Provide the [X, Y] coordinate of the cell's center where the given text is located.  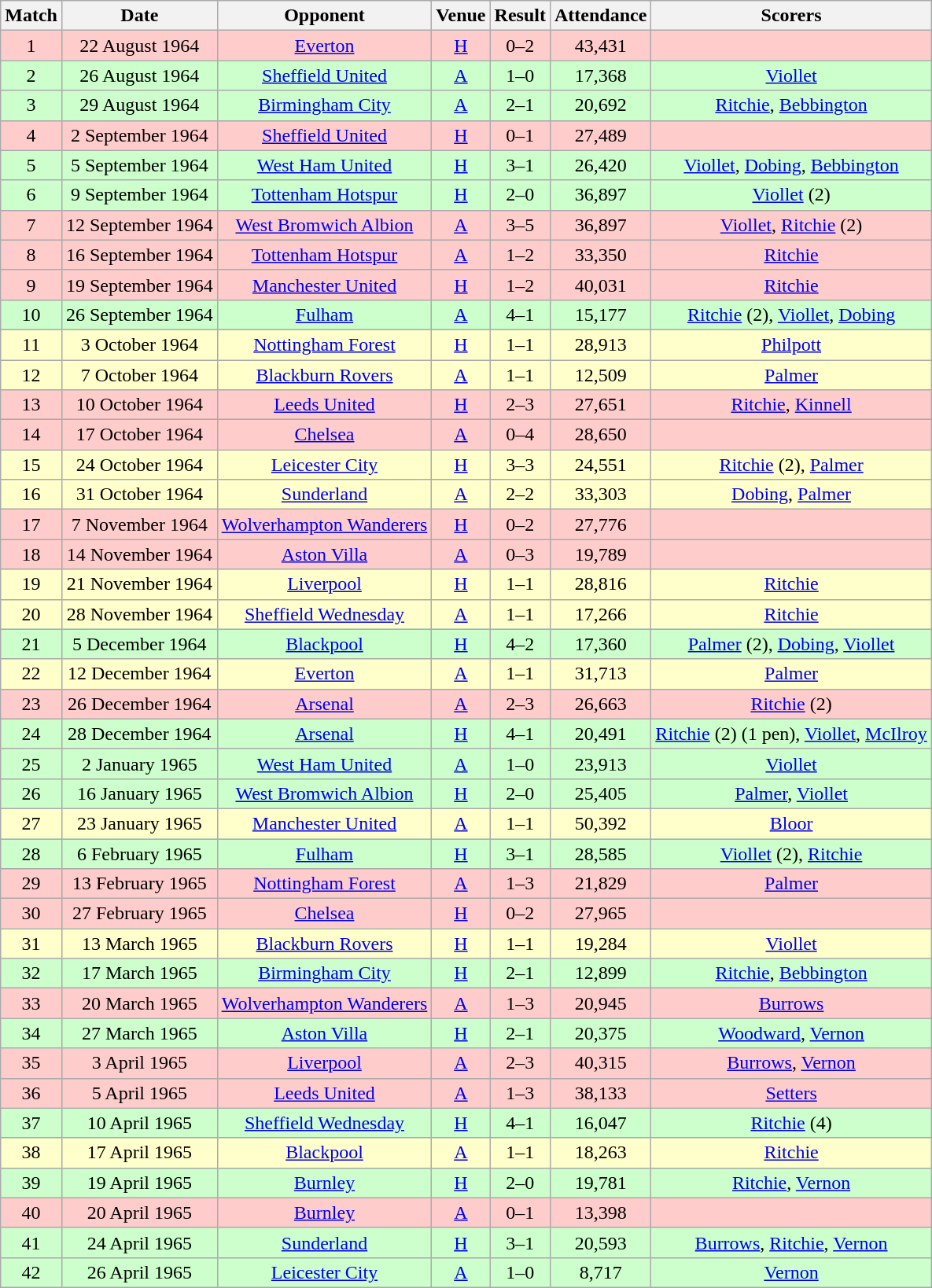
23 [31, 704]
Palmer (2), Dobing, Viollet [791, 644]
17 March 1965 [139, 973]
0–4 [520, 435]
16,047 [600, 1123]
15,177 [600, 315]
Ritchie (4) [791, 1123]
Burrows, Vernon [791, 1063]
7 November 1964 [139, 524]
12,899 [600, 973]
21,829 [600, 884]
25 [31, 764]
20 March 1965 [139, 1003]
Ritchie (2), Viollet, Dobing [791, 315]
Attendance [600, 16]
27,489 [600, 135]
Ritchie, Vernon [791, 1183]
2 [31, 75]
28,913 [600, 344]
12 December 1964 [139, 674]
29 August 1964 [139, 105]
18 [31, 554]
Burrows, Ritchie, Vernon [791, 1242]
26 [31, 793]
42 [31, 1272]
27,651 [600, 405]
Woodward, Vernon [791, 1033]
19,284 [600, 944]
6 [31, 195]
3 October 1964 [139, 344]
4 [31, 135]
24 [31, 734]
14 November 1964 [139, 554]
35 [31, 1063]
Result [520, 16]
28,650 [600, 435]
Burrows [791, 1003]
31,713 [600, 674]
19 [31, 584]
7 [31, 225]
10 April 1965 [139, 1123]
Philpott [791, 344]
26,420 [600, 165]
33,303 [600, 495]
16 September 1964 [139, 255]
Opponent [324, 16]
3 [31, 105]
12 September 1964 [139, 225]
2–2 [520, 495]
Venue [461, 16]
26 April 1965 [139, 1272]
20,692 [600, 105]
31 October 1964 [139, 495]
13 March 1965 [139, 944]
50,392 [600, 823]
30 [31, 914]
1 [31, 46]
22 August 1964 [139, 46]
Ritchie (2) [791, 704]
24 October 1964 [139, 465]
17,368 [600, 75]
16 January 1965 [139, 793]
17,266 [600, 614]
Viollet (2), Ritchie [791, 853]
40,315 [600, 1063]
14 [31, 435]
3–5 [520, 225]
17 April 1965 [139, 1153]
43,431 [600, 46]
26,663 [600, 704]
36 [31, 1093]
24,551 [600, 465]
19,789 [600, 554]
28,585 [600, 853]
19 September 1964 [139, 285]
22 [31, 674]
28 December 1964 [139, 734]
18,263 [600, 1153]
Dobing, Palmer [791, 495]
13 [31, 405]
3 April 1965 [139, 1063]
38,133 [600, 1093]
20,593 [600, 1242]
2 January 1965 [139, 764]
0–3 [520, 554]
21 [31, 644]
Viollet, Dobing, Bebbington [791, 165]
Setters [791, 1093]
17 October 1964 [139, 435]
Date [139, 16]
32 [31, 973]
23 January 1965 [139, 823]
Viollet (2) [791, 195]
19 April 1965 [139, 1183]
9 September 1964 [139, 195]
20 April 1965 [139, 1213]
29 [31, 884]
Vernon [791, 1272]
39 [31, 1183]
9 [31, 285]
Ritchie (2), Palmer [791, 465]
17,360 [600, 644]
12 [31, 375]
6 February 1965 [139, 853]
Scorers [791, 16]
25,405 [600, 793]
Ritchie (2) (1 pen), Viollet, McIlroy [791, 734]
Viollet, Ritchie (2) [791, 225]
33 [31, 1003]
37 [31, 1123]
2 September 1964 [139, 135]
10 [31, 315]
26 December 1964 [139, 704]
5 [31, 165]
5 September 1964 [139, 165]
8 [31, 255]
15 [31, 465]
8,717 [600, 1272]
33,350 [600, 255]
Bloor [791, 823]
Palmer, Viollet [791, 793]
20,491 [600, 734]
19,781 [600, 1183]
27 March 1965 [139, 1033]
Match [31, 16]
26 September 1964 [139, 315]
7 October 1964 [139, 375]
21 November 1964 [139, 584]
20 [31, 614]
13,398 [600, 1213]
10 October 1964 [139, 405]
40 [31, 1213]
38 [31, 1153]
17 [31, 524]
41 [31, 1242]
31 [31, 944]
12,509 [600, 375]
27 February 1965 [139, 914]
24 April 1965 [139, 1242]
28 November 1964 [139, 614]
20,375 [600, 1033]
27,965 [600, 914]
Ritchie, Kinnell [791, 405]
27,776 [600, 524]
3–3 [520, 465]
23,913 [600, 764]
26 August 1964 [139, 75]
40,031 [600, 285]
5 December 1964 [139, 644]
11 [31, 344]
13 February 1965 [139, 884]
20,945 [600, 1003]
16 [31, 495]
28 [31, 853]
5 April 1965 [139, 1093]
27 [31, 823]
28,816 [600, 584]
34 [31, 1033]
4–2 [520, 644]
